Locate the cell with the specified text and output its (X, Y) center coordinate. 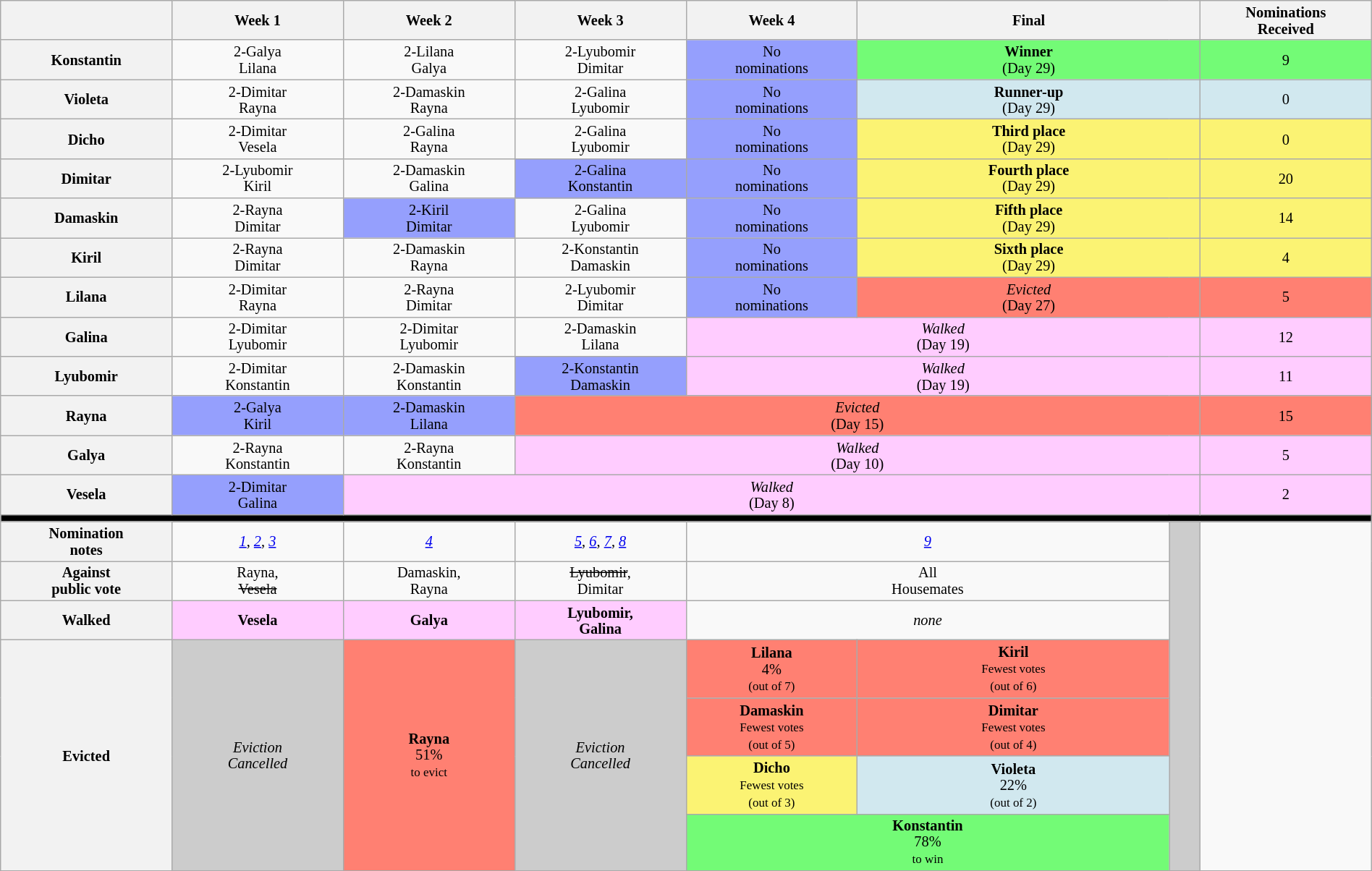
none (928, 621)
Week 2 (428, 20)
Lyubomir,Galina (601, 621)
Runner-up(Day 29) (1029, 100)
Final (1029, 20)
14 (1285, 218)
12 (1285, 337)
2-GalinaKonstantin (601, 178)
Lilana 4% (out of 7) (771, 668)
Dicho (87, 139)
Walked (87, 621)
AllHousemates (928, 580)
DamaskinFewest votes(out of 5) (771, 727)
Week 3 (601, 20)
Againstpublic vote (87, 580)
Rayna 51% to evict (428, 755)
Nominationnotes (87, 541)
2-DamaskinKonstantin (428, 376)
Week 4 (771, 20)
Walked(Day 10) (857, 456)
Violeta22%(out of 2) (1013, 785)
Lyubomir (87, 376)
5, 6, 7, 8 (601, 541)
1, 2, 3 (258, 541)
Lilana (87, 297)
Rayna,Vesela (258, 580)
Konstantin (87, 59)
Galina (87, 337)
Violeta (87, 100)
Third place (Day 29) (1029, 139)
2-DimitarGalina (258, 495)
Lyubomir,Dimitar (601, 580)
Konstantin78%to win (928, 842)
2-DimitarVesela (258, 139)
Damaskin,Rayna (428, 580)
DichoFewest votes(out of 3) (771, 785)
Winner(Day 29) (1029, 59)
2-LilanaGalya (428, 59)
2 (1285, 495)
Evicted(Day 27) (1029, 297)
20 (1285, 178)
2-GalyaKiril (258, 415)
NominationsReceived (1285, 20)
2-KirilDimitar (428, 218)
Walked(Day 8) (771, 495)
Kiril (87, 258)
Sixth place(Day 29) (1029, 258)
Evicted(Day 15) (857, 415)
DimitarFewest votes(out of 4) (1013, 727)
KirilFewest votes(out of 6) (1013, 668)
2-GalyaLilana (258, 59)
15 (1285, 415)
Week 1 (258, 20)
2-DimitarKonstantin (258, 376)
2-LyubomirKiril (258, 178)
11 (1285, 376)
2-GalinaRayna (428, 139)
Damaskin (87, 218)
Fifth place(Day 29) (1029, 218)
Rayna (87, 415)
2-DamaskinGalina (428, 178)
Dimitar (87, 178)
Evicted (87, 755)
Fourth place(Day 29) (1029, 178)
